Search for the cell housing the specified text and yield its (x, y) center coordinate. 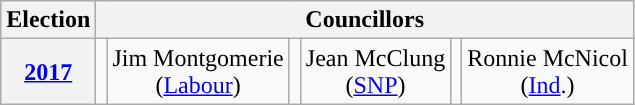
Election (48, 20)
Jean McClung(SNP) (375, 72)
Jim Montgomerie(Labour) (198, 72)
Councillors (365, 20)
2017 (48, 72)
Ronnie McNicol(Ind.) (548, 72)
